For the text-containing cell, return its midpoint in (x, y) coordinate format. 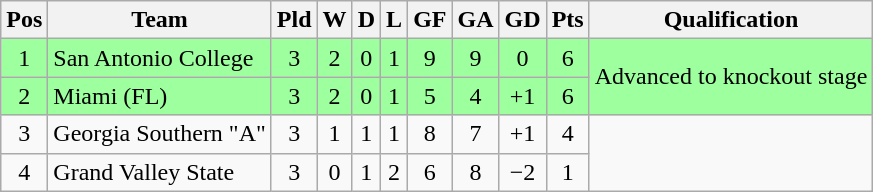
W (334, 20)
Advanced to knockout stage (731, 77)
Grand Valley State (160, 172)
Georgia Southern "A" (160, 134)
−2 (522, 172)
San Antonio College (160, 58)
Qualification (731, 20)
Pts (568, 20)
7 (476, 134)
GF (430, 20)
Pos (24, 20)
GA (476, 20)
Team (160, 20)
GD (522, 20)
Miami (FL) (160, 96)
L (394, 20)
D (366, 20)
Pld (294, 20)
5 (430, 96)
